Pinpoint the cell where the given text exists, returning its (X, Y) midpoint coordinate. 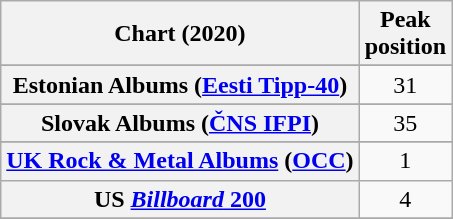
4 (405, 199)
Estonian Albums (Eesti Tipp-40) (180, 85)
Slovak Albums (ČNS IFPI) (180, 123)
UK Rock & Metal Albums (OCC) (180, 161)
Peakposition (405, 34)
US Billboard 200 (180, 199)
31 (405, 85)
35 (405, 123)
Chart (2020) (180, 34)
1 (405, 161)
